Detect which cell encompasses the target text, then output its [x, y] center coordinate. 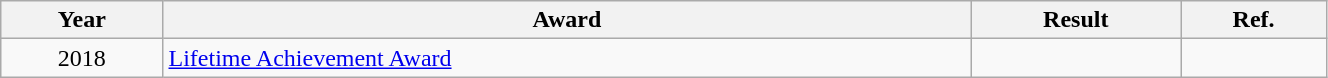
Ref. [1254, 20]
Year [82, 20]
Result [1076, 20]
Award [567, 20]
2018 [82, 58]
Lifetime Achievement Award [567, 58]
